Return the [x, y] coordinate for the center point of the cell that contains the specified text.  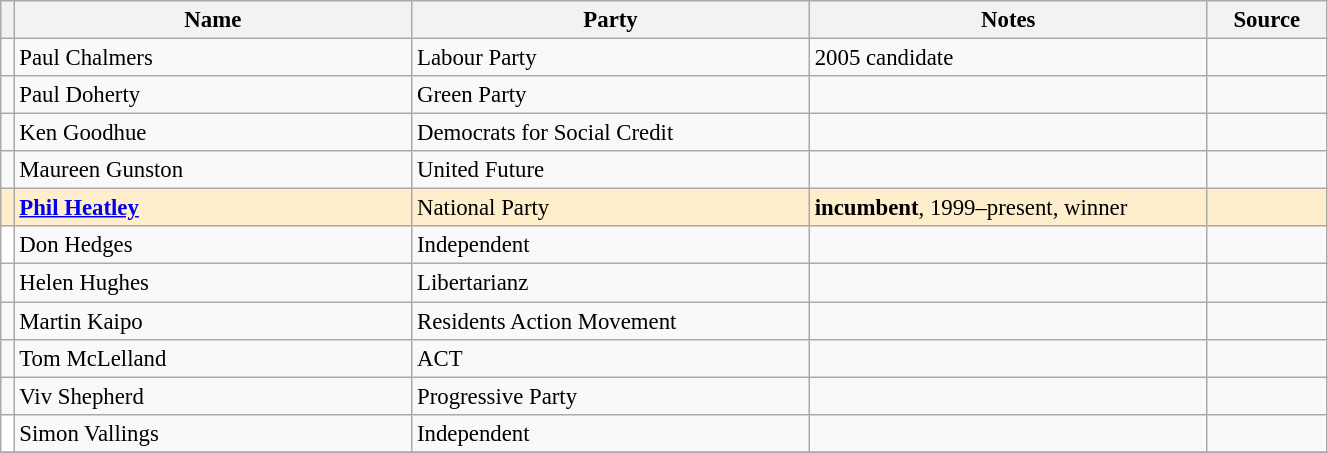
Residents Action Movement [611, 321]
Don Hedges [213, 245]
Ken Goodhue [213, 133]
United Future [611, 170]
ACT [611, 358]
Party [611, 20]
Libertarianz [611, 283]
Democrats for Social Credit [611, 133]
Tom McLelland [213, 358]
Name [213, 20]
incumbent, 1999–present, winner [1008, 208]
Helen Hughes [213, 283]
Green Party [611, 95]
National Party [611, 208]
Paul Chalmers [213, 58]
2005 candidate [1008, 58]
Phil Heatley [213, 208]
Viv Shepherd [213, 396]
Martin Kaipo [213, 321]
Progressive Party [611, 396]
Maureen Gunston [213, 170]
Simon Vallings [213, 433]
Labour Party [611, 58]
Notes [1008, 20]
Paul Doherty [213, 95]
Source [1266, 20]
